Capture the cell that displays the provided text and extract its [x, y] central coordinate. 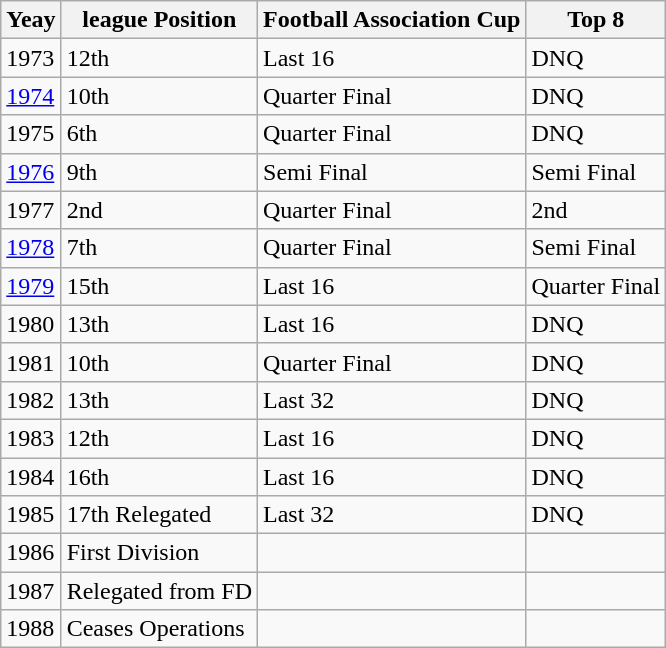
16th [159, 477]
Football Association Cup [392, 20]
Relegated from FD [159, 591]
17th Relegated [159, 515]
1976 [31, 172]
15th [159, 286]
1984 [31, 477]
1979 [31, 286]
1985 [31, 515]
Top 8 [596, 20]
1980 [31, 324]
1982 [31, 400]
6th [159, 134]
Yeay [31, 20]
1975 [31, 134]
1977 [31, 210]
1983 [31, 438]
1988 [31, 629]
1974 [31, 96]
9th [159, 172]
1981 [31, 362]
1978 [31, 248]
7th [159, 248]
1987 [31, 591]
Ceases Operations [159, 629]
1986 [31, 553]
1973 [31, 58]
First Division [159, 553]
league Position [159, 20]
